Identify which cell holds the provided text, then report its [X, Y] central coordinate. 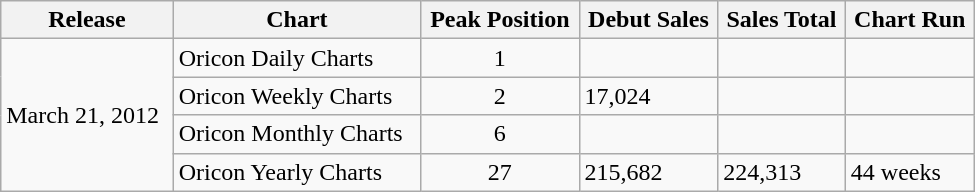
44 weeks [910, 172]
Oricon Monthly Charts [297, 134]
224,313 [782, 172]
17,024 [648, 96]
Debut Sales [648, 20]
Oricon Yearly Charts [297, 172]
Oricon Daily Charts [297, 58]
27 [500, 172]
215,682 [648, 172]
Sales Total [782, 20]
Chart Run [910, 20]
Chart [297, 20]
1 [500, 58]
6 [500, 134]
2 [500, 96]
Peak Position [500, 20]
Oricon Weekly Charts [297, 96]
March 21, 2012 [87, 115]
Release [87, 20]
